Provide the [X, Y] coordinate of the cell's center where the given text is located.  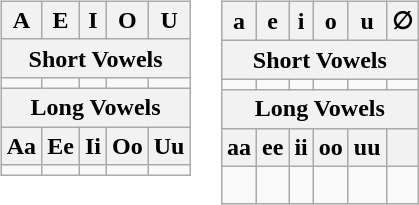
ii [301, 147]
U [169, 20]
∅ [402, 21]
i [301, 21]
O [127, 20]
A [21, 20]
e [273, 21]
oo [330, 147]
uu [367, 147]
Ii [92, 145]
u [367, 21]
Aa [21, 145]
I [92, 20]
a [238, 21]
aa [238, 147]
Ee [61, 145]
o [330, 21]
ee [273, 147]
Oo [127, 145]
E [61, 20]
Uu [169, 145]
